Return (X, Y) of the center of cell containing provided text 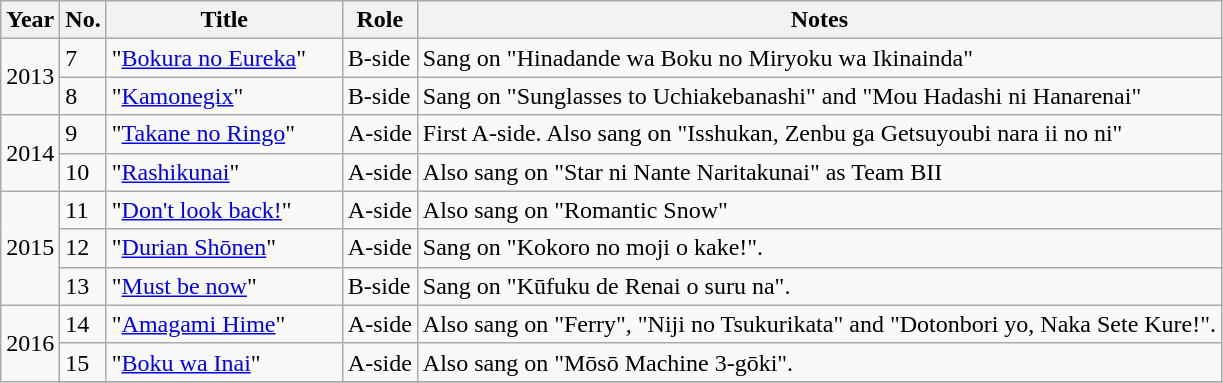
First A-side. Also sang on "Isshukan, Zenbu ga Getsuyoubi nara ii no ni" (819, 134)
Role (380, 20)
"Rashikunai" (224, 172)
14 (83, 324)
Sang on "Sunglasses to Uchiakebanashi" and "Mou Hadashi ni Hanarenai" (819, 96)
Also sang on "Romantic Snow" (819, 210)
No. (83, 20)
"Boku wa Inai" (224, 362)
13 (83, 286)
2015 (30, 248)
Also sang on "Mōsō Machine 3-gōki". (819, 362)
"Amagami Hime" (224, 324)
Title (224, 20)
Notes (819, 20)
"Takane no Ringo" (224, 134)
12 (83, 248)
11 (83, 210)
Year (30, 20)
"Must be now" (224, 286)
Sang on "Kokoro no moji o kake!". (819, 248)
2013 (30, 77)
"Durian Shōnen" (224, 248)
Sang on "Kūfuku de Renai o suru na". (819, 286)
7 (83, 58)
Also sang on "Star ni Nante Naritakunai" as Team BII (819, 172)
15 (83, 362)
8 (83, 96)
2016 (30, 343)
"Bokura no Eureka" (224, 58)
Sang on "Hinadande wa Boku no Miryoku wa Ikinainda" (819, 58)
Also sang on "Ferry", "Niji no Tsukurikata" and "Dotonbori yo, Naka Sete Kure!". (819, 324)
"Don't look back!" (224, 210)
"Kamonegix" (224, 96)
10 (83, 172)
9 (83, 134)
2014 (30, 153)
